Return the [x, y] coordinate for the center point of the cell that contains the specified text.  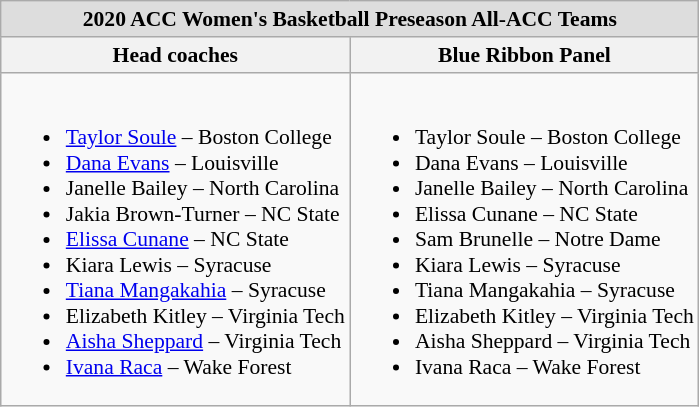
Blue Ribbon Panel [524, 55]
Head coaches [176, 55]
2020 ACC Women's Basketball Preseason All-ACC Teams [350, 19]
